Find where the given text appears and provide that cell's center as (X, Y) coordinate. 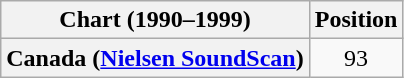
Chart (1990–1999) (155, 20)
Canada (Nielsen SoundScan) (155, 58)
93 (356, 58)
Position (356, 20)
